Determine the (x, y) coordinate at the center of the cell enclosing the given text.  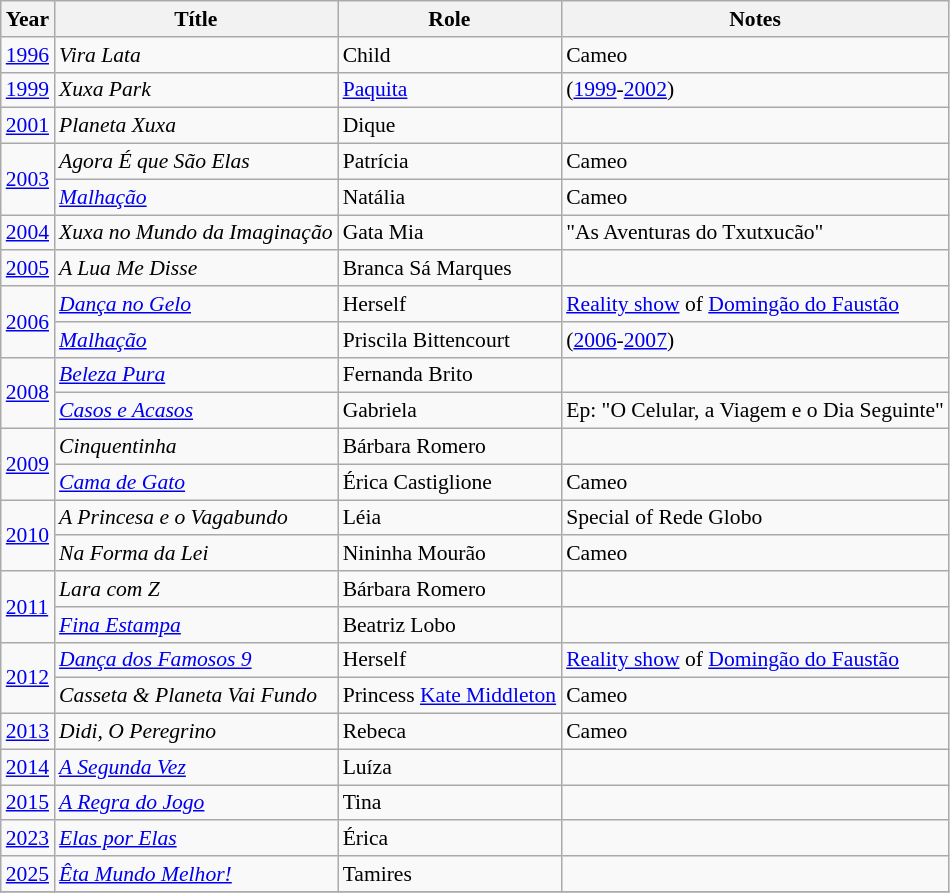
Na Forma da Lei (196, 554)
Érica (450, 839)
2010 (28, 536)
Dança dos Famosos 9 (196, 660)
Vira Lata (196, 55)
A Segunda Vez (196, 767)
2004 (28, 233)
Luíza (450, 767)
Beatriz Lobo (450, 625)
2023 (28, 839)
2008 (28, 392)
1999 (28, 90)
Year (28, 19)
Didi, O Peregrino (196, 732)
Agora É que São Elas (196, 162)
2006 (28, 322)
Xuxa Park (196, 90)
2001 (28, 126)
1996 (28, 55)
Léia (450, 518)
Notes (755, 19)
2012 (28, 678)
Beleza Pura (196, 375)
Tamires (450, 874)
Role (450, 19)
2025 (28, 874)
Ep: "O Celular, a Viagem e o Dia Seguinte" (755, 411)
Fernanda Brito (450, 375)
Fina Estampa (196, 625)
Cama de Gato (196, 482)
(1999-2002) (755, 90)
2014 (28, 767)
Branca Sá Marques (450, 269)
"As Aventuras do Txutxucão" (755, 233)
(2006-2007) (755, 340)
Planeta Xuxa (196, 126)
Gabriela (450, 411)
Êta Mundo Melhor! (196, 874)
Dique (450, 126)
Princess Kate Middleton (450, 696)
Natália (450, 197)
2005 (28, 269)
A Regra do Jogo (196, 803)
Rebeca (450, 732)
Casos e Acasos (196, 411)
A Lua Me Disse (196, 269)
Érica Castiglione (450, 482)
2009 (28, 464)
Títle (196, 19)
2013 (28, 732)
Lara com Z (196, 589)
Casseta & Planeta Vai Fundo (196, 696)
Paquita (450, 90)
A Princesa e o Vagabundo (196, 518)
Cinquentinha (196, 447)
Tina (450, 803)
Nininha Mourão (450, 554)
Priscila Bittencourt (450, 340)
Dança no Gelo (196, 304)
2011 (28, 606)
2003 (28, 180)
Child (450, 55)
2015 (28, 803)
Special of Rede Globo (755, 518)
Gata Mia (450, 233)
Xuxa no Mundo da Imaginação (196, 233)
Elas por Elas (196, 839)
Patrícia (450, 162)
